Capture the cell that displays the provided text and extract its [x, y] central coordinate. 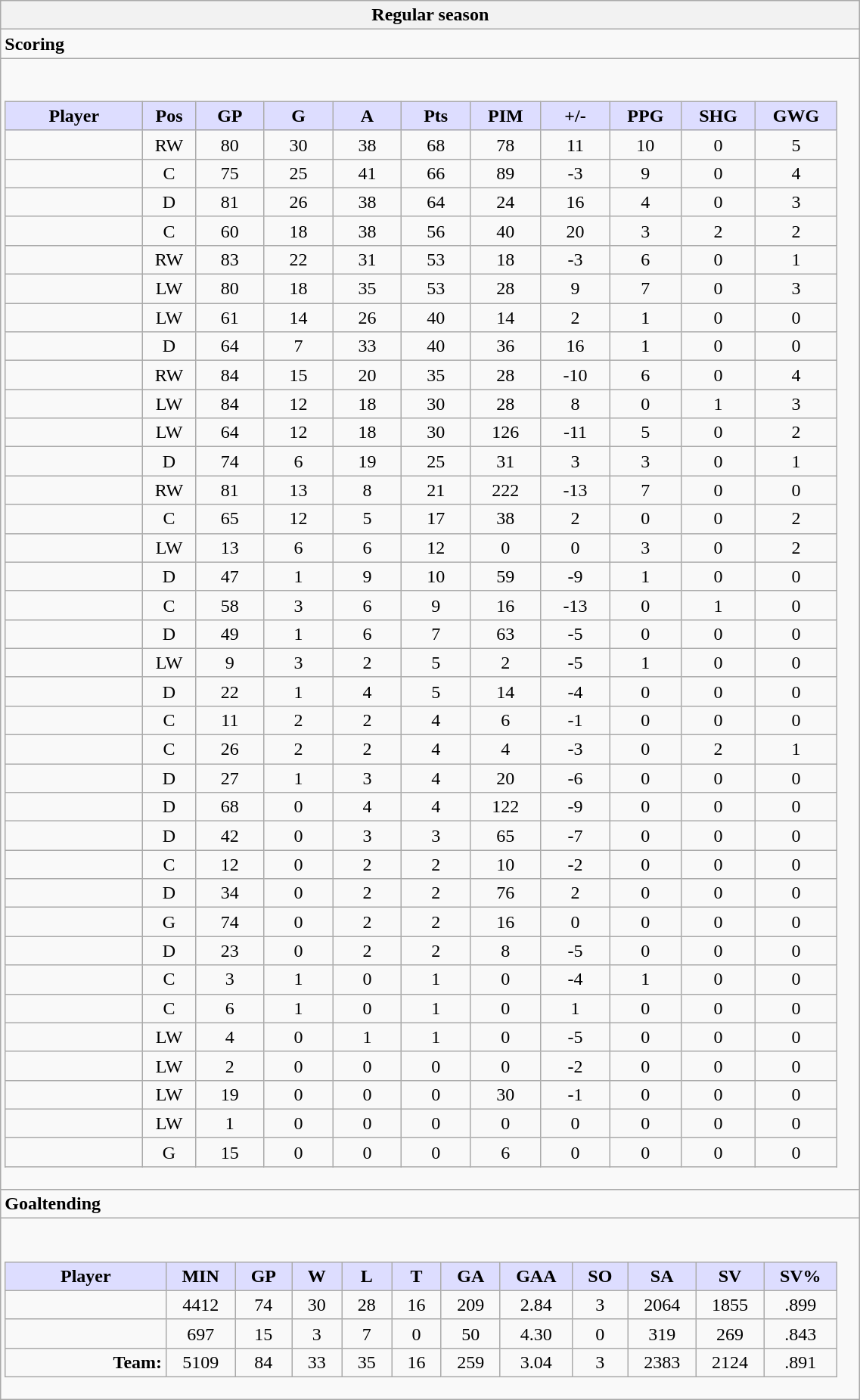
89 [506, 173]
-7 [575, 836]
17 [436, 519]
Team: [86, 1362]
SV [730, 1276]
75 [230, 173]
209 [470, 1305]
.891 [800, 1362]
PIM [506, 116]
GWG [796, 116]
Goaltending [430, 1204]
59 [506, 576]
34 [230, 893]
56 [436, 231]
60 [230, 231]
2064 [662, 1305]
Pts [436, 116]
259 [470, 1362]
A [368, 116]
1855 [730, 1305]
50 [470, 1333]
23 [230, 951]
76 [506, 893]
222 [506, 490]
4412 [201, 1305]
-10 [575, 375]
3.04 [536, 1362]
-6 [575, 778]
5109 [201, 1362]
Regular season [430, 15]
697 [201, 1333]
4.30 [536, 1333]
-11 [575, 433]
58 [230, 605]
SHG [719, 116]
MIN [201, 1276]
21 [436, 490]
42 [230, 836]
Pos [169, 116]
122 [506, 807]
L [367, 1276]
T [417, 1276]
SV% [800, 1276]
2383 [662, 1362]
41 [368, 173]
SO [600, 1276]
36 [506, 346]
2.84 [536, 1305]
27 [230, 778]
GA [470, 1276]
SA [662, 1276]
47 [230, 576]
269 [730, 1333]
.899 [800, 1305]
2124 [730, 1362]
126 [506, 433]
Scoring [430, 44]
.843 [800, 1333]
66 [436, 173]
61 [230, 318]
24 [506, 202]
GAA [536, 1276]
+/- [575, 116]
78 [506, 144]
PPG [646, 116]
319 [662, 1333]
W [317, 1276]
49 [230, 634]
83 [230, 259]
63 [506, 634]
